Return [X, Y] of the center of cell containing provided text 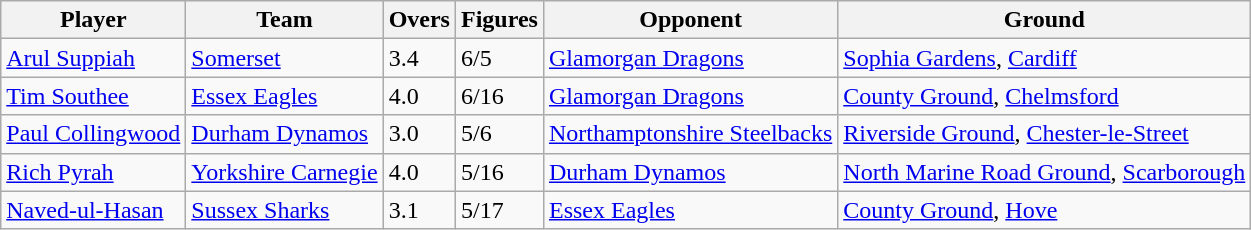
County Ground, Hove [1044, 210]
North Marine Road Ground, Scarborough [1044, 172]
Somerset [284, 58]
5/6 [499, 134]
Naved-ul-Hasan [94, 210]
Opponent [690, 20]
5/16 [499, 172]
Ground [1044, 20]
Player [94, 20]
Yorkshire Carnegie [284, 172]
5/17 [499, 210]
Figures [499, 20]
County Ground, Chelmsford [1044, 96]
Sussex Sharks [284, 210]
Northamptonshire Steelbacks [690, 134]
Arul Suppiah [94, 58]
Overs [419, 20]
3.0 [419, 134]
Paul Collingwood [94, 134]
6/16 [499, 96]
Tim Southee [94, 96]
3.1 [419, 210]
3.4 [419, 58]
Team [284, 20]
6/5 [499, 58]
Rich Pyrah [94, 172]
Riverside Ground, Chester-le-Street [1044, 134]
Sophia Gardens, Cardiff [1044, 58]
